Scan for the cell matching the given text and deliver its (x, y) coordinate at center. 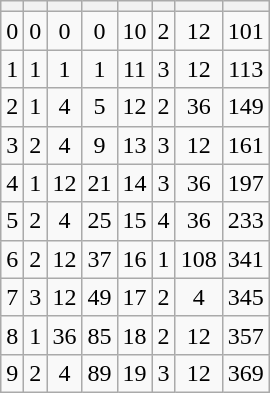
11 (134, 69)
16 (134, 259)
8 (12, 335)
233 (246, 221)
10 (134, 31)
7 (12, 297)
108 (198, 259)
149 (246, 107)
85 (100, 335)
37 (100, 259)
357 (246, 335)
101 (246, 31)
197 (246, 183)
369 (246, 373)
25 (100, 221)
17 (134, 297)
345 (246, 297)
6 (12, 259)
89 (100, 373)
18 (134, 335)
15 (134, 221)
14 (134, 183)
49 (100, 297)
341 (246, 259)
19 (134, 373)
21 (100, 183)
113 (246, 69)
13 (134, 145)
161 (246, 145)
